Capture the cell that displays the provided text and extract its [X, Y] central coordinate. 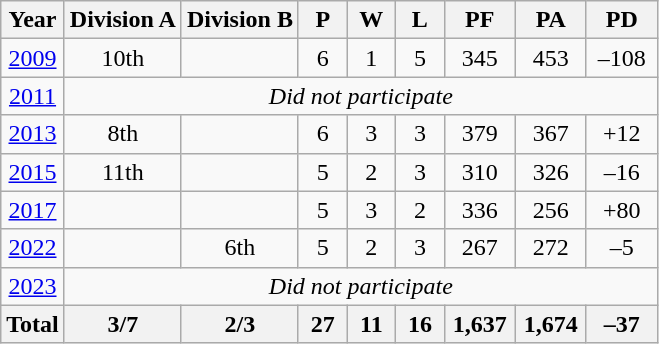
10th [122, 58]
P [322, 20]
379 [480, 134]
267 [480, 248]
2011 [33, 96]
272 [550, 248]
2022 [33, 248]
PF [480, 20]
11th [122, 172]
11 [372, 324]
2013 [33, 134]
3/7 [122, 324]
W [372, 20]
6th [240, 248]
+80 [622, 210]
+12 [622, 134]
–108 [622, 58]
1 [372, 58]
367 [550, 134]
2009 [33, 58]
–37 [622, 324]
Division A [122, 20]
Division B [240, 20]
453 [550, 58]
8th [122, 134]
2015 [33, 172]
27 [322, 324]
16 [420, 324]
256 [550, 210]
336 [480, 210]
310 [480, 172]
326 [550, 172]
PD [622, 20]
–16 [622, 172]
Year [33, 20]
2017 [33, 210]
PA [550, 20]
L [420, 20]
Total [33, 324]
1,637 [480, 324]
1,674 [550, 324]
345 [480, 58]
2023 [33, 286]
–5 [622, 248]
2/3 [240, 324]
